Search for the cell housing the specified text and yield its (x, y) center coordinate. 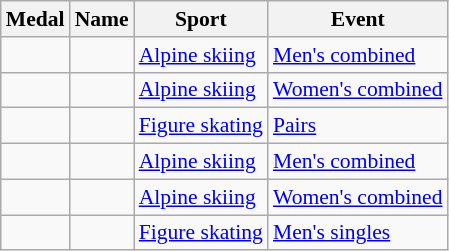
Pairs (358, 126)
Event (358, 19)
Sport (201, 19)
Medal (36, 19)
Name (102, 19)
Men's singles (358, 233)
